Return the (x, y) coordinate for the center point of the cell that contains the specified text.  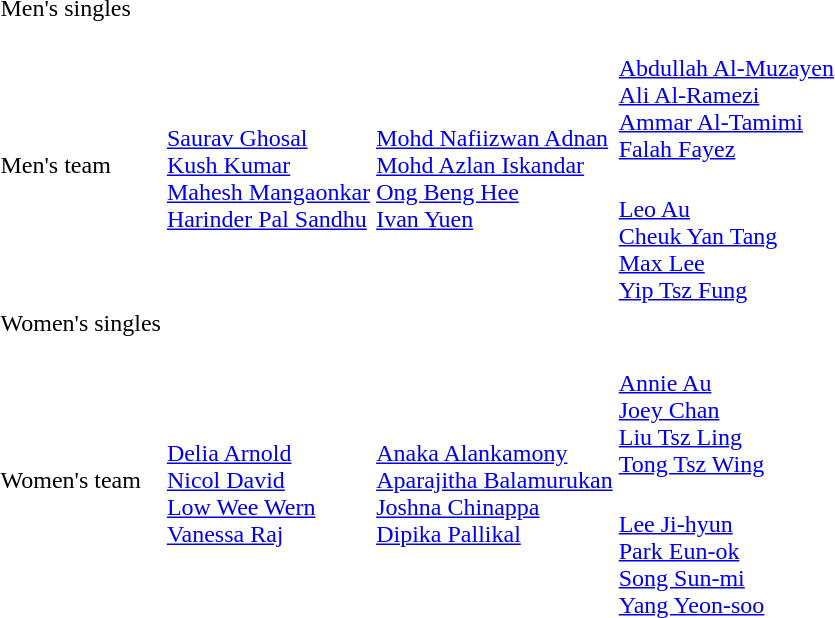
Saurav GhosalKush KumarMahesh MangaonkarHarinder Pal Sandhu (268, 166)
Annie AuJoey ChanLiu Tsz LingTong Tsz Wing (726, 410)
Mohd Nafiizwan AdnanMohd Azlan IskandarOng Beng HeeIvan Yuen (495, 166)
Abdullah Al-MuzayenAli Al-RameziAmmar Al-TamimiFalah Fayez (726, 95)
Leo AuCheuk Yan TangMax LeeYip Tsz Fung (726, 236)
